Search for the cell housing the specified text and yield its (x, y) center coordinate. 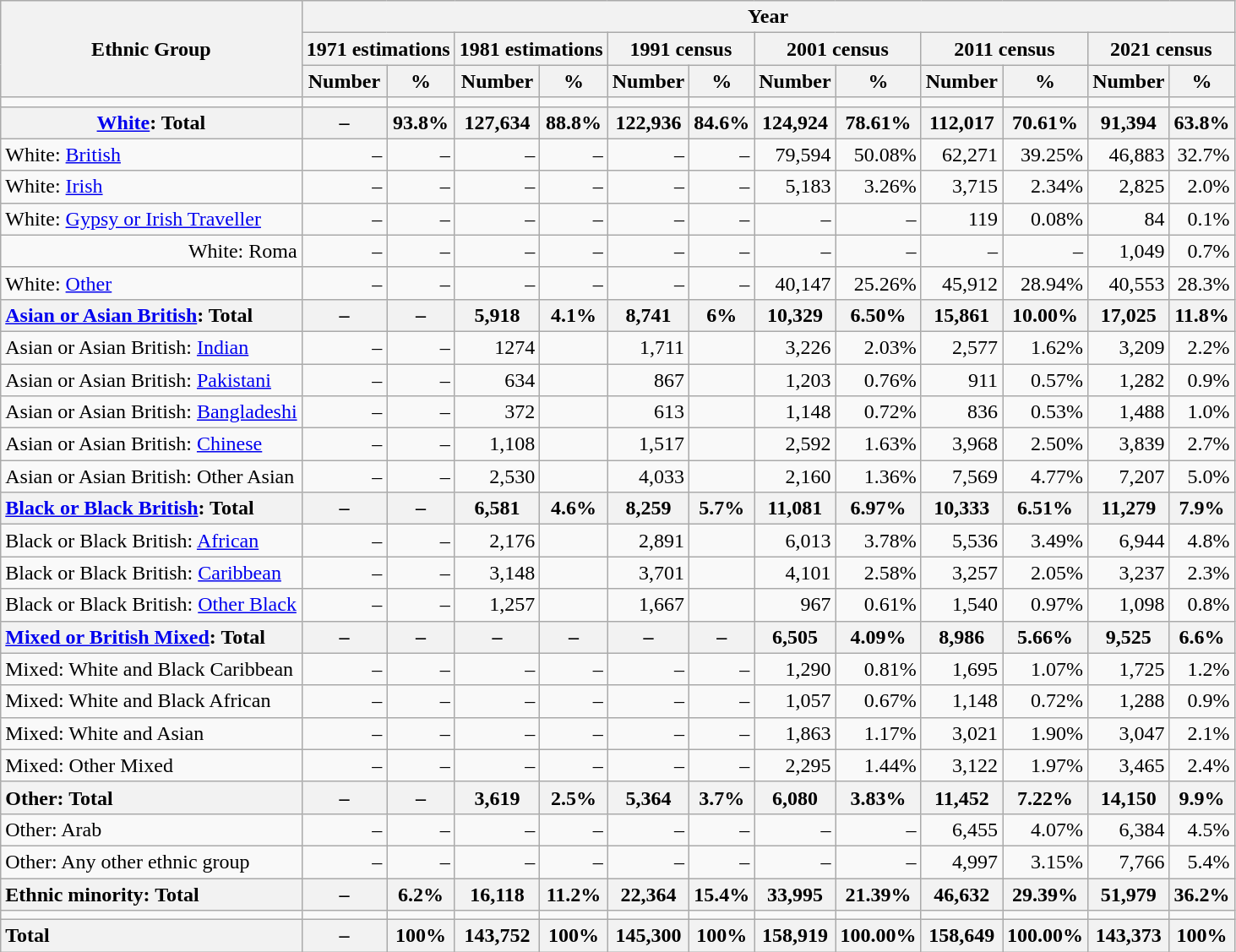
28.94% (1046, 283)
0.76% (879, 379)
4.09% (879, 637)
63.8% (1201, 122)
1,049 (1129, 251)
Other: Total (151, 797)
9,525 (1129, 637)
1981 estimations (531, 49)
2,530 (497, 476)
1274 (497, 347)
1971 estimations (378, 49)
1,203 (795, 379)
2021 census (1161, 49)
372 (497, 412)
5.66% (1046, 637)
1,863 (795, 733)
6.6% (1201, 637)
3,209 (1129, 347)
0.81% (879, 669)
4,101 (795, 573)
White: British (151, 155)
16,118 (497, 895)
967 (795, 605)
1.63% (879, 444)
32.7% (1201, 155)
634 (497, 379)
1,290 (795, 669)
2.05% (1046, 573)
84.6% (721, 122)
3.49% (1046, 541)
2.5% (574, 797)
1.17% (879, 733)
7,207 (1129, 476)
3.78% (879, 541)
6.51% (1046, 509)
Mixed: White and Black Caribbean (151, 669)
70.61% (1046, 122)
6,455 (961, 830)
Asian or Asian British: Bangladeshi (151, 412)
46,883 (1129, 155)
78.61% (879, 122)
Ethnic minority: Total (151, 895)
2011 census (1004, 49)
124,924 (795, 122)
4.8% (1201, 541)
Other: Any other ethnic group (151, 862)
2.0% (1201, 187)
8,259 (648, 509)
39.25% (1046, 155)
2,295 (795, 765)
36.2% (1201, 895)
3,839 (1129, 444)
0.8% (1201, 605)
3,237 (1129, 573)
1,282 (1129, 379)
1.90% (1046, 733)
0.57% (1046, 379)
51,979 (1129, 895)
Other: Arab (151, 830)
119 (961, 219)
91,394 (1129, 122)
5,183 (795, 187)
10,333 (961, 509)
4,033 (648, 476)
0.61% (879, 605)
4.6% (574, 509)
2.7% (1201, 444)
Asian or Asian British: Pakistani (151, 379)
7.22% (1046, 797)
6,944 (1129, 541)
7,569 (961, 476)
10.00% (1046, 315)
1.0% (1201, 412)
25.26% (879, 283)
2,825 (1129, 187)
3.83% (879, 797)
Year (768, 17)
3,701 (648, 573)
1,057 (795, 701)
1,288 (1129, 701)
14,150 (1129, 797)
1,725 (1129, 669)
Asian or Asian British: Indian (151, 347)
2,176 (497, 541)
29.39% (1046, 895)
15.4% (721, 895)
62,271 (961, 155)
Black or Black British: African (151, 541)
2.2% (1201, 347)
2.58% (879, 573)
2.1% (1201, 733)
11.8% (1201, 315)
0.1% (1201, 219)
40,553 (1129, 283)
127,634 (497, 122)
3,021 (961, 733)
4.77% (1046, 476)
11,452 (961, 797)
Mixed: White and Asian (151, 733)
1,517 (648, 444)
Asian or Asian British: Other Asian (151, 476)
3,047 (1129, 733)
Total (151, 936)
White: Total (151, 122)
1,695 (961, 669)
1991 census (681, 49)
9.9% (1201, 797)
867 (648, 379)
6.2% (421, 895)
10,329 (795, 315)
3,122 (961, 765)
3,226 (795, 347)
2.03% (879, 347)
3.26% (879, 187)
33,995 (795, 895)
21.39% (879, 895)
143,752 (497, 936)
3,148 (497, 573)
1,098 (1129, 605)
50.08% (879, 155)
158,649 (961, 936)
5.7% (721, 509)
1.2% (1201, 669)
White: Other (151, 283)
7,766 (1129, 862)
28.3% (1201, 283)
3,465 (1129, 765)
White: Gypsy or Irish Traveller (151, 219)
836 (961, 412)
911 (961, 379)
0.53% (1046, 412)
Mixed or British Mixed: Total (151, 637)
Black or Black British: Total (151, 509)
88.8% (574, 122)
17,025 (1129, 315)
1.36% (879, 476)
Black or Black British: Other Black (151, 605)
4.07% (1046, 830)
3,619 (497, 797)
8,986 (961, 637)
1,540 (961, 605)
White: Irish (151, 187)
1,257 (497, 605)
1.62% (1046, 347)
6,013 (795, 541)
22,364 (648, 895)
1,108 (497, 444)
2,160 (795, 476)
4.5% (1201, 830)
1,711 (648, 347)
158,919 (795, 936)
5,364 (648, 797)
11.2% (574, 895)
45,912 (961, 283)
6.50% (879, 315)
0.08% (1046, 219)
0.97% (1046, 605)
79,594 (795, 155)
40,147 (795, 283)
6,384 (1129, 830)
White: Roma (151, 251)
143,373 (1129, 936)
6.97% (879, 509)
2.3% (1201, 573)
3,257 (961, 573)
2.34% (1046, 187)
0.67% (879, 701)
46,632 (961, 895)
Asian or Asian British: Chinese (151, 444)
7.9% (1201, 509)
11,279 (1129, 509)
6,581 (497, 509)
2.4% (1201, 765)
3.15% (1046, 862)
3.7% (721, 797)
112,017 (961, 122)
Asian or Asian British: Total (151, 315)
613 (648, 412)
Black or Black British: Caribbean (151, 573)
11,081 (795, 509)
3,968 (961, 444)
2001 census (838, 49)
8,741 (648, 315)
1,667 (648, 605)
5,918 (497, 315)
145,300 (648, 936)
0.7% (1201, 251)
1,488 (1129, 412)
15,861 (961, 315)
Ethnic Group (151, 49)
6,080 (795, 797)
5,536 (961, 541)
6,505 (795, 637)
1.44% (879, 765)
93.8% (421, 122)
3,715 (961, 187)
84 (1129, 219)
5.4% (1201, 862)
4,997 (961, 862)
2,577 (961, 347)
6% (721, 315)
2.50% (1046, 444)
2,592 (795, 444)
1.07% (1046, 669)
2,891 (648, 541)
122,936 (648, 122)
4.1% (574, 315)
1.97% (1046, 765)
5.0% (1201, 476)
Mixed: Other Mixed (151, 765)
Mixed: White and Black African (151, 701)
